Output the [x, y] coordinate of the center of the cell containing the given text.  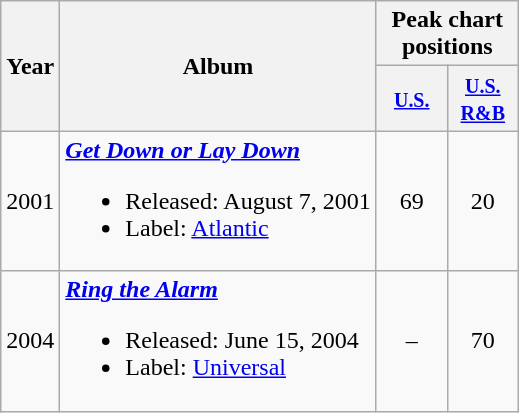
U.S. R&B [482, 98]
2001 [30, 201]
2004 [30, 341]
Year [30, 66]
69 [412, 201]
70 [482, 341]
Get Down or Lay DownReleased: August 7, 2001Label: Atlantic [218, 201]
U.S. [412, 98]
Peak chart positions [447, 34]
Ring the AlarmReleased: June 15, 2004Label: Universal [218, 341]
Album [218, 66]
– [412, 341]
20 [482, 201]
